Capture the cell that displays the provided text and extract its [X, Y] central coordinate. 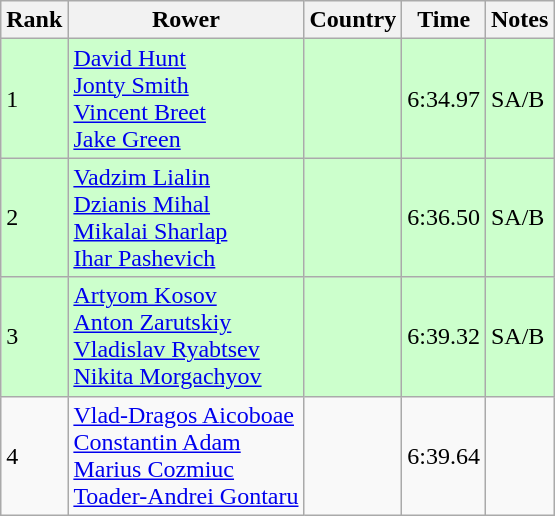
Rank [34, 20]
6:39.32 [444, 336]
Notes [519, 20]
2 [34, 218]
Artyom KosovAnton ZarutskiyVladislav RyabtsevNikita Morgachyov [186, 336]
6:34.97 [444, 98]
4 [34, 456]
1 [34, 98]
Country [353, 20]
Rower [186, 20]
6:39.64 [444, 456]
Vadzim LialinDzianis MihalMikalai SharlapIhar Pashevich [186, 218]
Time [444, 20]
Vlad-Dragos AicoboaeConstantin AdamMarius CozmiucToader-Andrei Gontaru [186, 456]
David HuntJonty SmithVincent BreetJake Green [186, 98]
3 [34, 336]
6:36.50 [444, 218]
